Return the [x, y] coordinate for the center point of the cell that contains the specified text.  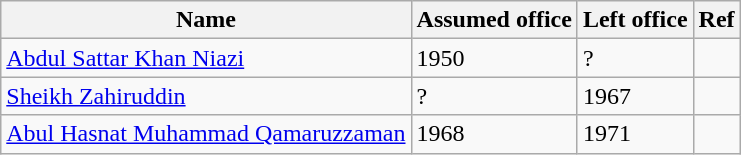
Ref [716, 20]
1967 [635, 96]
Name [206, 20]
1971 [635, 134]
Sheikh Zahiruddin [206, 96]
1950 [494, 58]
Left office [635, 20]
1968 [494, 134]
Assumed office [494, 20]
Abul Hasnat Muhammad Qamaruzzaman [206, 134]
Abdul Sattar Khan Niazi [206, 58]
